Scan for the cell matching the given text and deliver its [X, Y] coordinate at center. 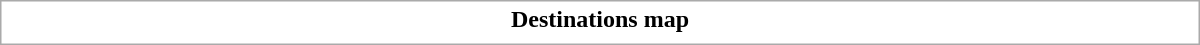
Destinations map [600, 19]
